Identify which cell holds the provided text, then report its (X, Y) central coordinate. 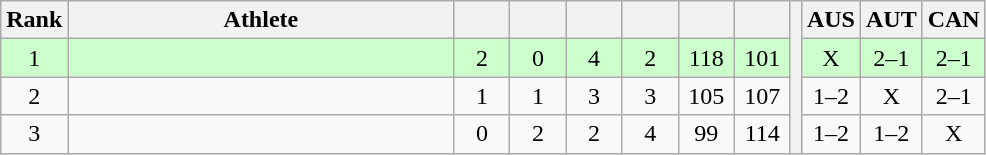
105 (706, 96)
Athlete (261, 20)
99 (706, 134)
101 (762, 58)
118 (706, 58)
107 (762, 96)
AUT (891, 20)
114 (762, 134)
AUS (830, 20)
Rank (34, 20)
CAN (954, 20)
